Provide the [X, Y] coordinate of the cell's center where the given text is located.  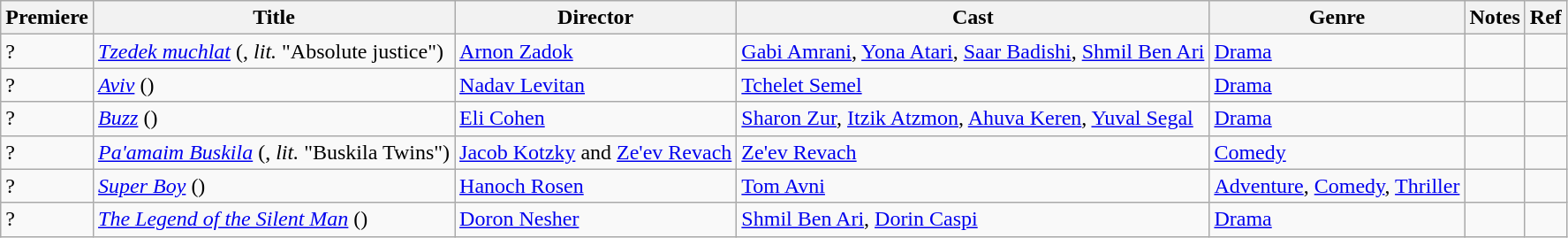
Arnon Zadok [595, 51]
Hanoch Rosen [595, 186]
The Legend of the Silent Man () [274, 219]
Tom Avni [973, 186]
Notes [1495, 18]
Gabi Amrani, Yona Atari, Saar Badishi, Shmil Ben Ari [973, 51]
Director [595, 18]
Ze'ev Revach [973, 152]
Pa'amaim Buskila (, lit. "Buskila Twins") [274, 152]
Adventure, Comedy, Thriller [1337, 186]
Doron Nesher [595, 219]
Eli Cohen [595, 119]
Nadav Levitan [595, 85]
Title [274, 18]
Tchelet Semel [973, 85]
Aviv () [274, 85]
Ref [1546, 18]
Sharon Zur, Itzik Atzmon, Ahuva Keren, Yuval Segal [973, 119]
Shmil Ben Ari, Dorin Caspi [973, 219]
Tzedek muchlat (, lit. "Absolute justice") [274, 51]
Super Boy () [274, 186]
Buzz () [274, 119]
Jacob Kotzky and Ze'ev Revach [595, 152]
Genre [1337, 18]
Cast [973, 18]
Premiere [48, 18]
Comedy [1337, 152]
